Identify which cell holds the provided text, then report its (x, y) central coordinate. 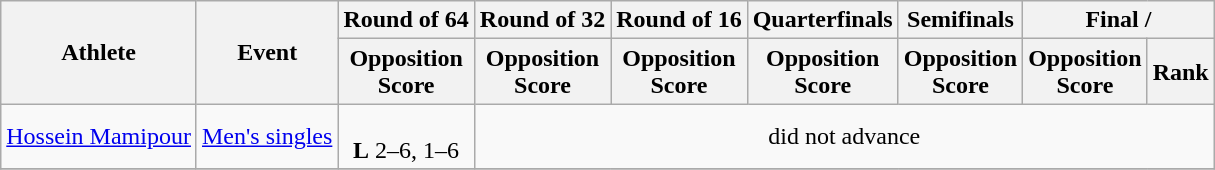
Final / (1119, 20)
Hossein Mamipour (99, 136)
L 2–6, 1–6 (406, 136)
Round of 32 (542, 20)
Semifinals (960, 20)
Rank (1180, 72)
Round of 64 (406, 20)
Event (266, 52)
Quarterfinals (822, 20)
did not advance (844, 136)
Round of 16 (679, 20)
Athlete (99, 52)
Men's singles (266, 136)
